Identify which cell holds the provided text, then report its [x, y] central coordinate. 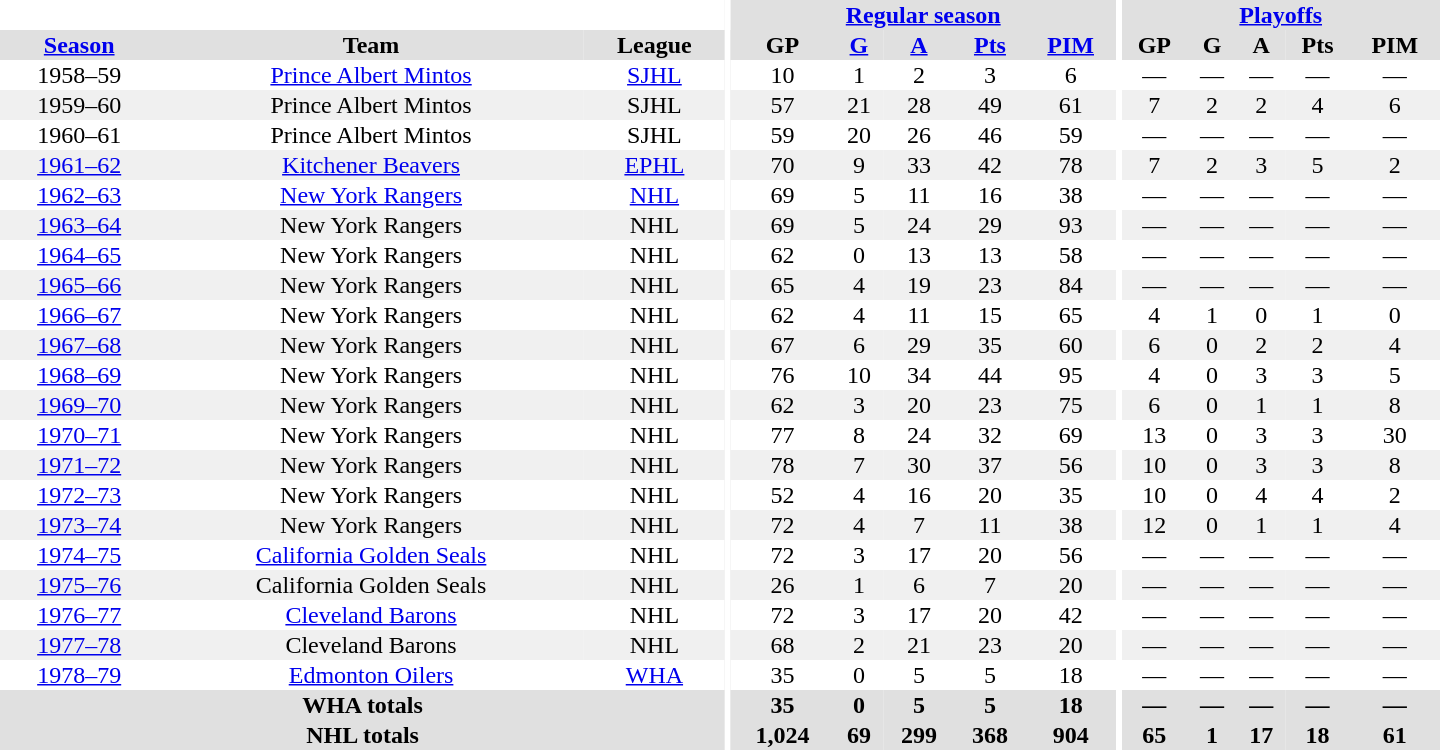
1967–68 [79, 345]
WHA [654, 675]
1961–62 [79, 165]
368 [990, 735]
32 [990, 435]
49 [990, 105]
1976–77 [79, 615]
58 [1070, 255]
Kitchener Beavers [370, 165]
33 [918, 165]
1959–60 [79, 105]
84 [1070, 285]
70 [783, 165]
Team [370, 45]
1958–59 [79, 75]
52 [783, 495]
9 [858, 165]
NHL totals [362, 735]
19 [918, 285]
95 [1070, 375]
75 [1070, 405]
12 [1154, 525]
68 [783, 645]
1970–71 [79, 435]
15 [990, 315]
1978–79 [79, 675]
1975–76 [79, 585]
1974–75 [79, 555]
1960–61 [79, 135]
Playoffs [1280, 15]
1964–65 [79, 255]
EPHL [654, 165]
1963–64 [79, 225]
77 [783, 435]
Edmonton Oilers [370, 675]
1973–74 [79, 525]
57 [783, 105]
1966–67 [79, 315]
WHA totals [362, 705]
1972–73 [79, 495]
44 [990, 375]
76 [783, 375]
1968–69 [79, 375]
Season [79, 45]
League [654, 45]
67 [783, 345]
1962–63 [79, 195]
1971–72 [79, 465]
1969–70 [79, 405]
904 [1070, 735]
60 [1070, 345]
1965–66 [79, 285]
28 [918, 105]
299 [918, 735]
Regular season [924, 15]
93 [1070, 225]
1977–78 [79, 645]
46 [990, 135]
34 [918, 375]
37 [990, 465]
1,024 [783, 735]
